Locate the cell with the specified text and output its (X, Y) center coordinate. 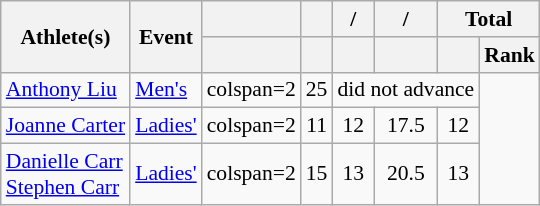
Rank (510, 55)
did not advance (406, 90)
25 (317, 90)
17.5 (406, 126)
Total (488, 19)
Joanne Carter (66, 126)
Men's (166, 90)
Anthony Liu (66, 90)
20.5 (406, 174)
Event (166, 36)
Athlete(s) (66, 36)
15 (317, 174)
Danielle Carr Stephen Carr (66, 174)
11 (317, 126)
